Identify which cell holds the provided text, then report its (X, Y) central coordinate. 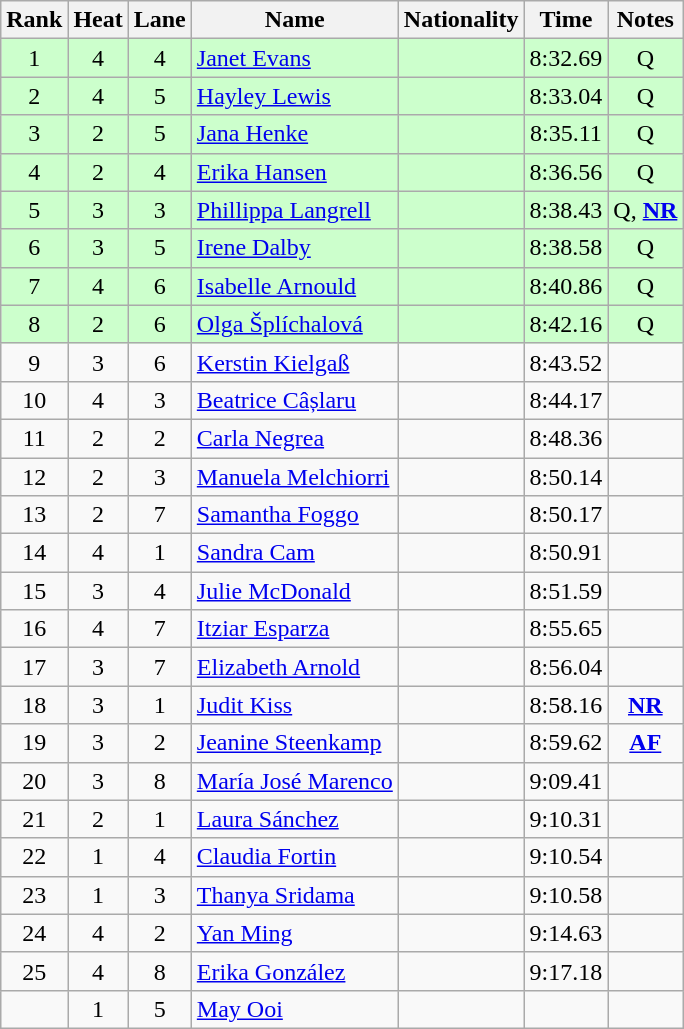
8:44.17 (566, 400)
9:10.31 (566, 819)
Time (566, 20)
14 (34, 553)
13 (34, 515)
Irene Dalby (294, 248)
12 (34, 477)
Yan Ming (294, 933)
8:50.14 (566, 477)
Julie McDonald (294, 591)
9:17.18 (566, 971)
8:38.58 (566, 248)
20 (34, 781)
Erika González (294, 971)
8:50.17 (566, 515)
Kerstin Kielgaß (294, 362)
24 (34, 933)
Claudia Fortin (294, 857)
Phillippa Langrell (294, 210)
Name (294, 20)
9:14.63 (566, 933)
22 (34, 857)
8:42.16 (566, 324)
Isabelle Arnould (294, 286)
Sandra Cam (294, 553)
8:33.04 (566, 96)
May Ooi (294, 1009)
9:09.41 (566, 781)
8:59.62 (566, 743)
Jana Henke (294, 134)
16 (34, 629)
Itziar Esparza (294, 629)
Erika Hansen (294, 172)
18 (34, 705)
AF (646, 743)
23 (34, 895)
Manuela Melchiorri (294, 477)
Elizabeth Arnold (294, 667)
Judit Kiss (294, 705)
9:10.58 (566, 895)
10 (34, 400)
Laura Sánchez (294, 819)
8:38.43 (566, 210)
8:40.86 (566, 286)
Samantha Foggo (294, 515)
Beatrice Câșlaru (294, 400)
Nationality (461, 20)
Lane (160, 20)
15 (34, 591)
Rank (34, 20)
Thanya Sridama (294, 895)
11 (34, 438)
8:48.36 (566, 438)
8:32.69 (566, 58)
17 (34, 667)
Hayley Lewis (294, 96)
8:43.52 (566, 362)
NR (646, 705)
9 (34, 362)
21 (34, 819)
8:58.16 (566, 705)
25 (34, 971)
María José Marenco (294, 781)
8:55.65 (566, 629)
8:56.04 (566, 667)
9:10.54 (566, 857)
Notes (646, 20)
Olga Šplíchalová (294, 324)
8:36.56 (566, 172)
Carla Negrea (294, 438)
19 (34, 743)
8:35.11 (566, 134)
Q, NR (646, 210)
Jeanine Steenkamp (294, 743)
8:50.91 (566, 553)
Heat (98, 20)
Janet Evans (294, 58)
8:51.59 (566, 591)
